Return [X, Y] of the center of cell containing provided text 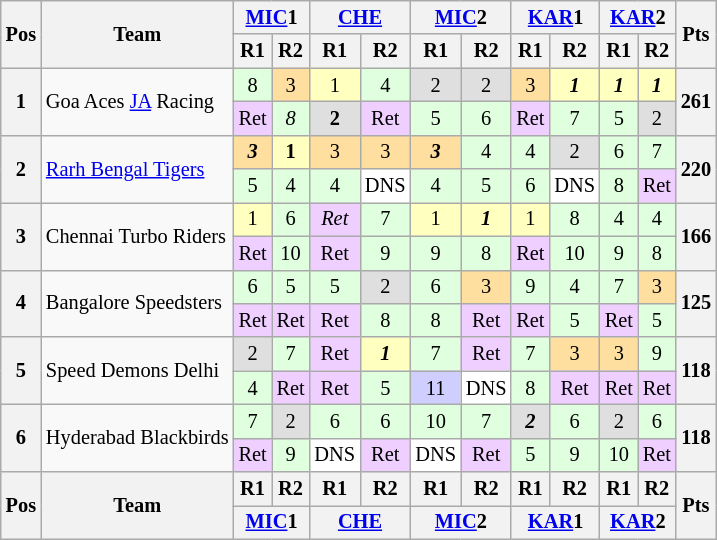
Hyderabad Blackbirds [138, 438]
Bangalore Speedsters [138, 304]
125 [696, 304]
Rarh Bengal Tigers [138, 168]
Chennai Turbo Riders [138, 236]
Goa Aces JA Racing [138, 102]
166 [696, 236]
11 [435, 388]
Speed Demons Delhi [138, 370]
261 [696, 102]
220 [696, 168]
